Capture the cell that displays the provided text and extract its (x, y) central coordinate. 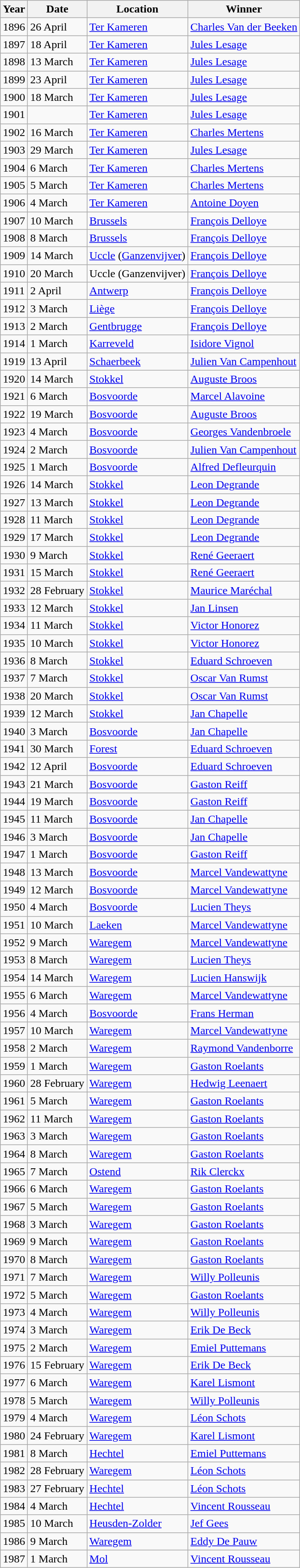
1987 (14, 1559)
1968 (14, 1224)
1909 (14, 256)
Charles Van der Beeken (244, 27)
Lucien Hanswijk (244, 978)
18 March (57, 97)
1975 (14, 1348)
1973 (14, 1312)
1926 (14, 484)
Antwerp (137, 291)
Isidore Vignol (244, 344)
1969 (14, 1242)
1935 (14, 643)
1984 (14, 1506)
1974 (14, 1330)
1901 (14, 115)
1980 (14, 1436)
1903 (14, 150)
1905 (14, 185)
Jan Linsen (244, 608)
1970 (14, 1259)
21 March (57, 784)
Eddy De Pauw (244, 1541)
Liège (137, 309)
16 March (57, 132)
Karreveld (137, 344)
1972 (14, 1295)
1954 (14, 978)
27 February (57, 1488)
1925 (14, 467)
Forest (137, 749)
1981 (14, 1453)
Alfred Defleurquin (244, 467)
1961 (14, 1101)
1955 (14, 995)
Laeken (137, 925)
1930 (14, 555)
1922 (14, 414)
1938 (14, 696)
1964 (14, 1154)
Frans Herman (244, 1013)
1912 (14, 309)
1953 (14, 960)
1897 (14, 44)
1913 (14, 326)
1966 (14, 1189)
1958 (14, 1048)
1908 (14, 238)
Location (137, 9)
1934 (14, 626)
1939 (14, 713)
1898 (14, 62)
1967 (14, 1207)
Heusden-Zolder (137, 1524)
1904 (14, 167)
13 April (57, 361)
1931 (14, 573)
23 April (57, 80)
Year (14, 9)
1943 (14, 784)
1936 (14, 661)
1985 (14, 1524)
2 April (57, 291)
Georges Vandenbroele (244, 432)
1920 (14, 379)
1941 (14, 749)
1949 (14, 890)
1899 (14, 80)
1960 (14, 1084)
24 February (57, 1436)
1927 (14, 502)
1983 (14, 1488)
Marcel Alavoine (244, 397)
1921 (14, 397)
1933 (14, 608)
1976 (14, 1365)
Antoine Doyen (244, 203)
1944 (14, 802)
1947 (14, 855)
1929 (14, 538)
30 March (57, 749)
1914 (14, 344)
1978 (14, 1401)
1959 (14, 1066)
1977 (14, 1383)
1963 (14, 1136)
1932 (14, 590)
1979 (14, 1418)
1919 (14, 361)
1951 (14, 925)
1948 (14, 872)
Ostend (137, 1171)
Date (57, 9)
Mol (137, 1559)
1907 (14, 221)
15 March (57, 573)
1971 (14, 1277)
12 April (57, 766)
18 April (57, 44)
1957 (14, 1030)
Jef Gees (244, 1524)
1956 (14, 1013)
Gentbrugge (137, 326)
1896 (14, 27)
Rik Clerckx (244, 1171)
Winner (244, 9)
1945 (14, 819)
1937 (14, 678)
1946 (14, 837)
1962 (14, 1119)
1928 (14, 520)
1965 (14, 1171)
1942 (14, 766)
1982 (14, 1471)
29 March (57, 150)
1940 (14, 731)
Maurice Maréchal (244, 590)
1902 (14, 132)
1900 (14, 97)
17 March (57, 538)
15 February (57, 1365)
1906 (14, 203)
1952 (14, 942)
1950 (14, 907)
Schaerbeek (137, 361)
1911 (14, 291)
1986 (14, 1541)
1923 (14, 432)
Hedwig Leenaert (244, 1084)
1924 (14, 449)
26 April (57, 27)
1910 (14, 273)
Raymond Vandenborre (244, 1048)
